Identify which cell holds the provided text, then report its [X, Y] central coordinate. 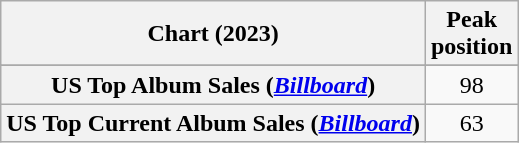
US Top Current Album Sales (Billboard) [214, 123]
Chart (2023) [214, 34]
63 [471, 123]
Peakposition [471, 34]
98 [471, 85]
US Top Album Sales (Billboard) [214, 85]
